Pinpoint the cell where the given text exists, returning its (X, Y) midpoint coordinate. 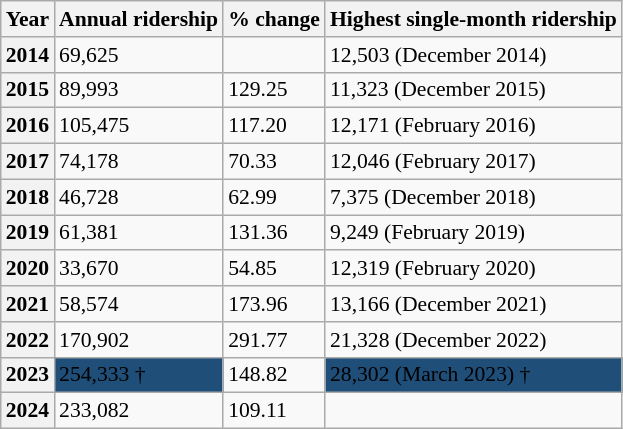
% change (274, 19)
62.99 (274, 197)
2023 (28, 375)
109.11 (274, 411)
33,670 (138, 269)
28,302 (March 2023) † (474, 375)
291.77 (274, 340)
2021 (28, 304)
131.36 (274, 233)
2014 (28, 55)
12,171 (February 2016) (474, 126)
129.25 (274, 90)
7,375 (December 2018) (474, 197)
2015 (28, 90)
170,902 (138, 340)
254,333 † (138, 375)
Year (28, 19)
70.33 (274, 162)
74,178 (138, 162)
117.20 (274, 126)
2022 (28, 340)
12,319 (February 2020) (474, 269)
13,166 (December 2021) (474, 304)
11,323 (December 2015) (474, 90)
173.96 (274, 304)
2017 (28, 162)
46,728 (138, 197)
12,503 (December 2014) (474, 55)
9,249 (February 2019) (474, 233)
58,574 (138, 304)
61,381 (138, 233)
2019 (28, 233)
2020 (28, 269)
Annual ridership (138, 19)
21,328 (December 2022) (474, 340)
2016 (28, 126)
Highest single-month ridership (474, 19)
2024 (28, 411)
12,046 (February 2017) (474, 162)
2018 (28, 197)
148.82 (274, 375)
89,993 (138, 90)
233,082 (138, 411)
69,625 (138, 55)
54.85 (274, 269)
105,475 (138, 126)
